From the cell containing the given text, extract its center point as [x, y] coordinate. 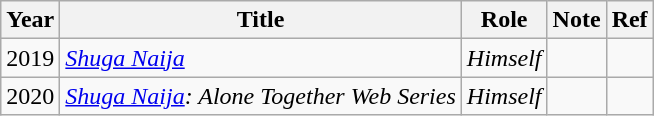
Role [504, 20]
Note [576, 20]
Year [30, 20]
Ref [630, 20]
Shuga Naija: Alone Together Web Series [261, 96]
Shuga Naija [261, 58]
2020 [30, 96]
2019 [30, 58]
Title [261, 20]
